Pinpoint the cell where the given text exists, returning its (x, y) midpoint coordinate. 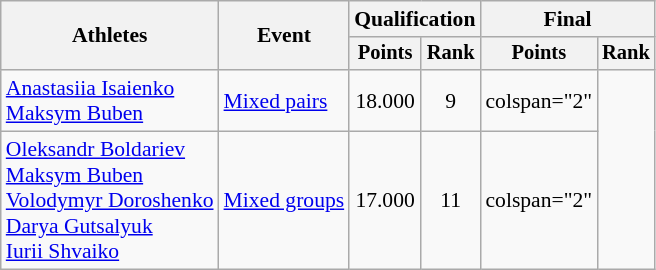
Mixed groups (284, 201)
18.000 (385, 100)
Final (567, 19)
11 (451, 201)
Event (284, 36)
Athletes (110, 36)
Oleksandr BoldarievMaksym BubenVolodymyr DoroshenkoDarya GutsalyukIurii Shvaiko (110, 201)
9 (451, 100)
Qualification (414, 19)
17.000 (385, 201)
Mixed pairs (284, 100)
Anastasiia IsaienkoMaksym Buben (110, 100)
